Return the [X, Y] coordinate for the center point of the cell that contains the specified text.  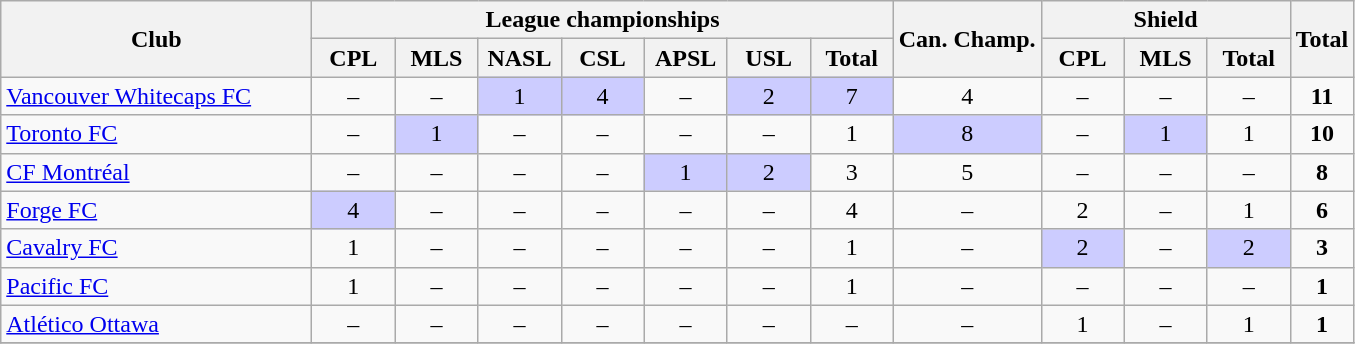
Pacific FC [156, 286]
Can. Champ. [967, 39]
USL [768, 58]
Cavalry FC [156, 248]
APSL [686, 58]
Shield [1166, 20]
Atlético Ottawa [156, 324]
7 [852, 96]
NASL [520, 58]
CSL [602, 58]
Club [156, 39]
10 [1322, 134]
6 [1322, 210]
Forge FC [156, 210]
11 [1322, 96]
Toronto FC [156, 134]
Vancouver Whitecaps FC [156, 96]
League championships [602, 20]
5 [967, 172]
CF Montréal [156, 172]
